Provide the (X, Y) coordinate of the cell's center where the given text is located.  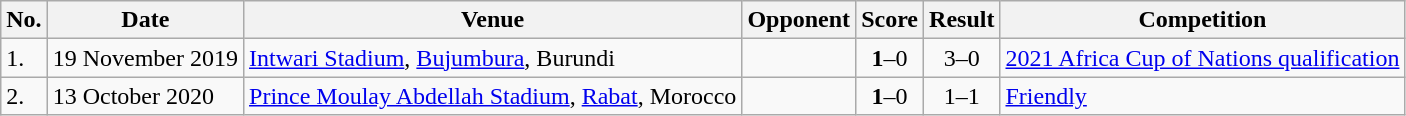
2. (24, 96)
Friendly (1202, 96)
Venue (493, 20)
1. (24, 58)
Score (890, 20)
Competition (1202, 20)
Intwari Stadium, Bujumbura, Burundi (493, 58)
No. (24, 20)
Prince Moulay Abdellah Stadium, Rabat, Morocco (493, 96)
2021 Africa Cup of Nations qualification (1202, 58)
1–1 (962, 96)
Date (145, 20)
3–0 (962, 58)
19 November 2019 (145, 58)
Result (962, 20)
13 October 2020 (145, 96)
Opponent (799, 20)
